Locate the cell with the specified text and output its [x, y] center coordinate. 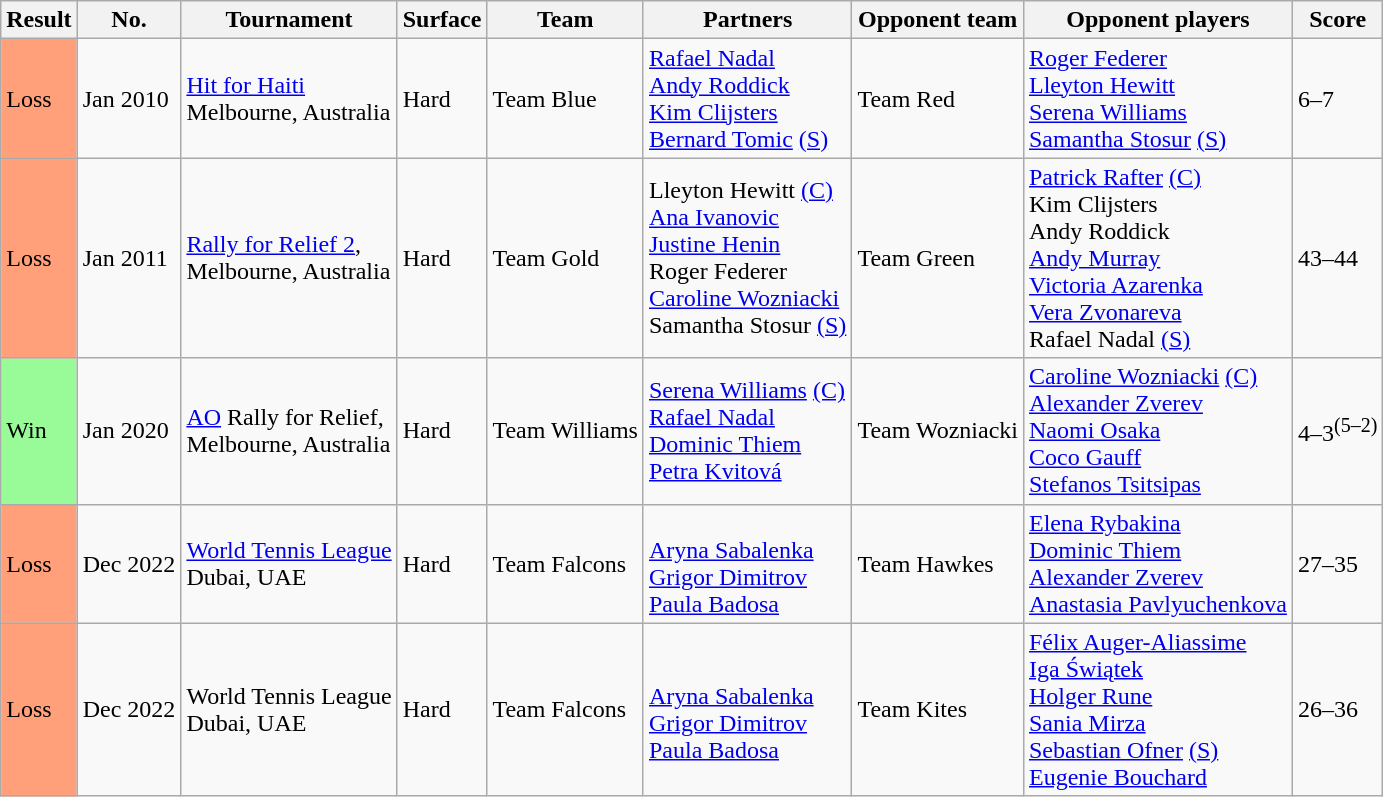
Surface [442, 20]
Jan 2010 [129, 98]
Caroline Wozniacki (C) Alexander Zverev Naomi Osaka Coco Gauff Stefanos Tsitsipas [1158, 431]
Lleyton Hewitt (C) Ana Ivanovic Justine Henin Roger Federer Caroline Wozniacki Samantha Stosur (S) [747, 258]
6–7 [1337, 98]
Score [1337, 20]
Team Wozniacki [938, 431]
Elena Rybakina Dominic Thiem Alexander Zverev Anastasia Pavlyuchenkova [1158, 564]
Roger Federer Lleyton Hewitt Serena Williams Samantha Stosur (S) [1158, 98]
Team [566, 20]
Rally for Relief 2,Melbourne, Australia [289, 258]
Result [39, 20]
Rafael Nadal Andy Roddick Kim Clijsters Bernard Tomic (S) [747, 98]
Team Hawkes [938, 564]
Patrick Rafter (C) Kim Clijsters Andy Roddick Andy Murray Victoria Azarenka Vera Zvonareva Rafael Nadal (S) [1158, 258]
43–44 [1337, 258]
Partners [747, 20]
Team Kites [938, 710]
Team Red [938, 98]
Opponent players [1158, 20]
No. [129, 20]
Team Gold [566, 258]
26–36 [1337, 710]
Opponent team [938, 20]
4–3(5–2) [1337, 431]
27–35 [1337, 564]
Tournament [289, 20]
Jan 2020 [129, 431]
AO Rally for Relief,Melbourne, Australia [289, 431]
Team Blue [566, 98]
Serena Williams (C) Rafael Nadal Dominic Thiem Petra Kvitová [747, 431]
Hit for HaitiMelbourne, Australia [289, 98]
Team Williams [566, 431]
Jan 2011 [129, 258]
Win [39, 431]
Team Green [938, 258]
Félix Auger-Aliassime Iga Świątek Holger Rune Sania Mirza Sebastian Ofner (S) Eugenie Bouchard [1158, 710]
